Return the (x, y) coordinate for the center point of the cell that contains the specified text.  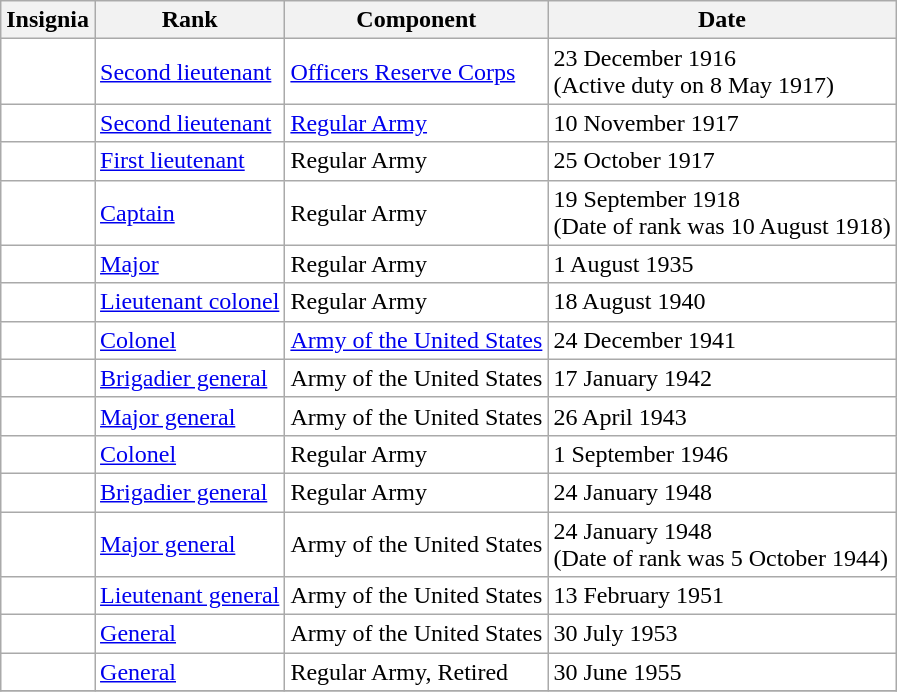
19 September 1918(Date of rank was 10 August 1918) (722, 212)
10 November 1917 (722, 123)
30 July 1953 (722, 634)
13 February 1951 (722, 596)
Lieutenant general (190, 596)
Component (416, 20)
26 April 1943 (722, 416)
Regular Army, Retired (416, 672)
Captain (190, 212)
Rank (190, 20)
1 August 1935 (722, 264)
First lieutenant (190, 161)
23 December 1916(Active duty on 8 May 1917) (722, 72)
Date (722, 20)
1 September 1946 (722, 454)
24 January 1948(Date of rank was 5 October 1944) (722, 544)
30 June 1955 (722, 672)
17 January 1942 (722, 378)
25 October 1917 (722, 161)
Insignia (48, 20)
24 December 1941 (722, 340)
24 January 1948 (722, 492)
Major (190, 264)
Officers Reserve Corps (416, 72)
18 August 1940 (722, 302)
Lieutenant colonel (190, 302)
